From the cell containing the given text, extract its center point as [X, Y] coordinate. 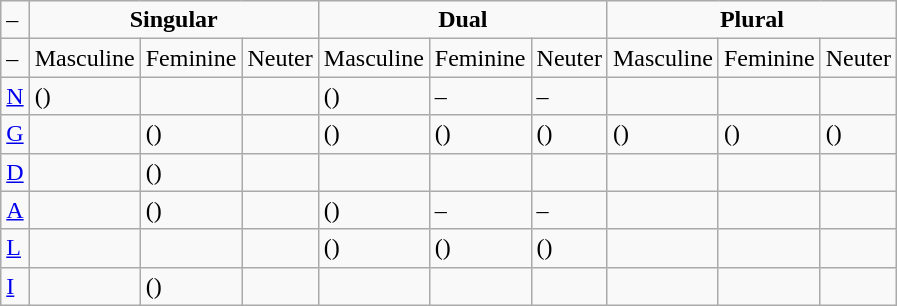
G [15, 134]
L [15, 248]
Plural [752, 20]
Singular [174, 20]
N [15, 96]
I [15, 286]
D [15, 172]
A [15, 210]
Dual [462, 20]
